Pinpoint the cell where the given text exists, returning its [x, y] midpoint coordinate. 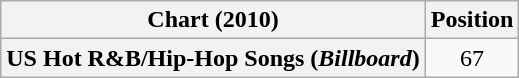
67 [472, 58]
US Hot R&B/Hip-Hop Songs (Billboard) [213, 58]
Position [472, 20]
Chart (2010) [213, 20]
